Search for the cell housing the specified text and yield its (X, Y) center coordinate. 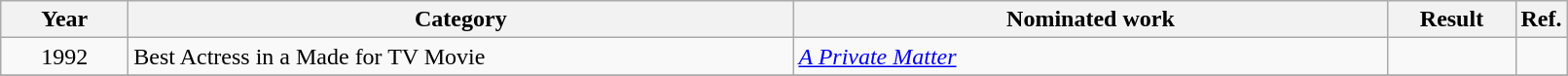
1992 (64, 57)
Nominated work (1090, 19)
Ref. (1542, 19)
Best Actress in a Made for TV Movie (461, 57)
Year (64, 19)
A Private Matter (1090, 57)
Category (461, 19)
Result (1452, 19)
